Pinpoint the cell where the given text exists, returning its (x, y) midpoint coordinate. 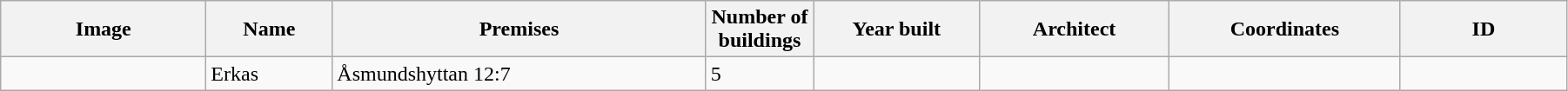
Name (270, 29)
Architect (1075, 29)
Erkas (270, 74)
Number ofbuildings (760, 29)
Premises (519, 29)
5 (760, 74)
Image (104, 29)
ID (1483, 29)
Year built (896, 29)
Coordinates (1284, 29)
Åsmundshyttan 12:7 (519, 74)
